Return the [x, y] coordinate for the center point of the cell that contains the specified text.  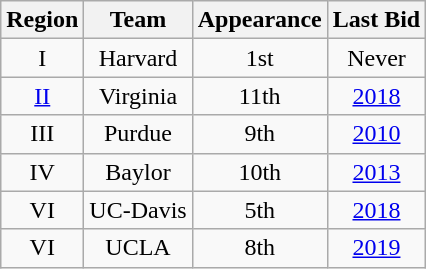
II [42, 96]
Team [138, 20]
Region [42, 20]
1st [260, 58]
8th [260, 248]
Virginia [138, 96]
Appearance [260, 20]
Harvard [138, 58]
2013 [376, 172]
IV [42, 172]
Never [376, 58]
Last Bid [376, 20]
5th [260, 210]
UCLA [138, 248]
9th [260, 134]
10th [260, 172]
I [42, 58]
Baylor [138, 172]
UC-Davis [138, 210]
11th [260, 96]
Purdue [138, 134]
2010 [376, 134]
2019 [376, 248]
III [42, 134]
